Search for the cell housing the specified text and yield its [X, Y] center coordinate. 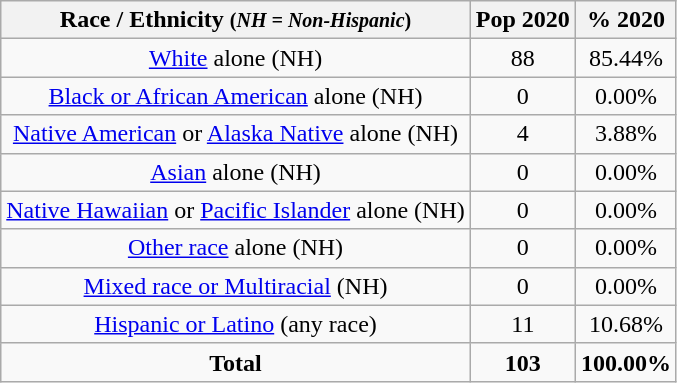
103 [522, 362]
10.68% [626, 324]
Race / Ethnicity (NH = Non-Hispanic) [236, 20]
White alone (NH) [236, 58]
4 [522, 134]
100.00% [626, 362]
Pop 2020 [522, 20]
Native American or Alaska Native alone (NH) [236, 134]
Native Hawaiian or Pacific Islander alone (NH) [236, 210]
Mixed race or Multiracial (NH) [236, 286]
Hispanic or Latino (any race) [236, 324]
Asian alone (NH) [236, 172]
11 [522, 324]
88 [522, 58]
% 2020 [626, 20]
Black or African American alone (NH) [236, 96]
85.44% [626, 58]
Total [236, 362]
3.88% [626, 134]
Other race alone (NH) [236, 248]
